For the text-containing cell, return its midpoint in [x, y] coordinate format. 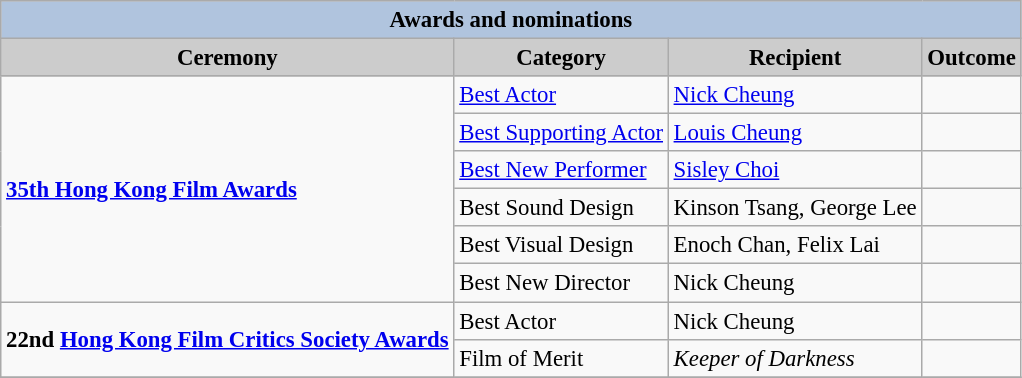
35th Hong Kong Film Awards [228, 189]
Category [561, 58]
Louis Cheung [795, 133]
Recipient [795, 58]
Ceremony [228, 58]
Best Visual Design [561, 245]
Awards and nominations [511, 20]
22nd Hong Kong Film Critics Society Awards [228, 340]
Outcome [972, 58]
Enoch Chan, Felix Lai [795, 245]
Keeper of Darkness [795, 358]
Best New Performer [561, 170]
Kinson Tsang, George Lee [795, 208]
Sisley Choi [795, 170]
Best New Director [561, 283]
Film of Merit [561, 358]
Best Sound Design [561, 208]
Best Supporting Actor [561, 133]
